Provide the (X, Y) coordinate of the cell's center where the given text is located.  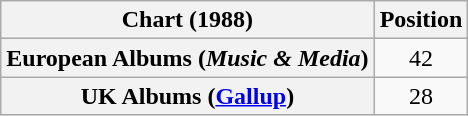
UK Albums (Gallup) (188, 96)
European Albums (Music & Media) (188, 58)
28 (421, 96)
42 (421, 58)
Position (421, 20)
Chart (1988) (188, 20)
